Output the (X, Y) coordinate of the center of the cell containing the given text.  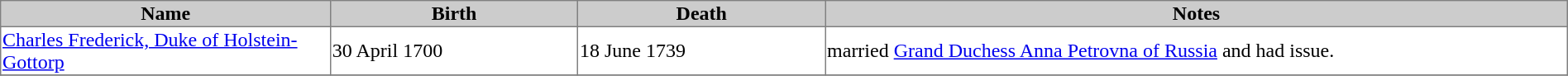
Birth (455, 14)
married Grand Duchess Anna Petrovna of Russia and had issue. (1196, 50)
Name (165, 14)
30 April 1700 (455, 50)
Death (701, 14)
Charles Frederick, Duke of Holstein-Gottorp (165, 50)
Notes (1196, 14)
18 June 1739 (701, 50)
